Return the [X, Y] coordinate for the center point of the cell that contains the specified text.  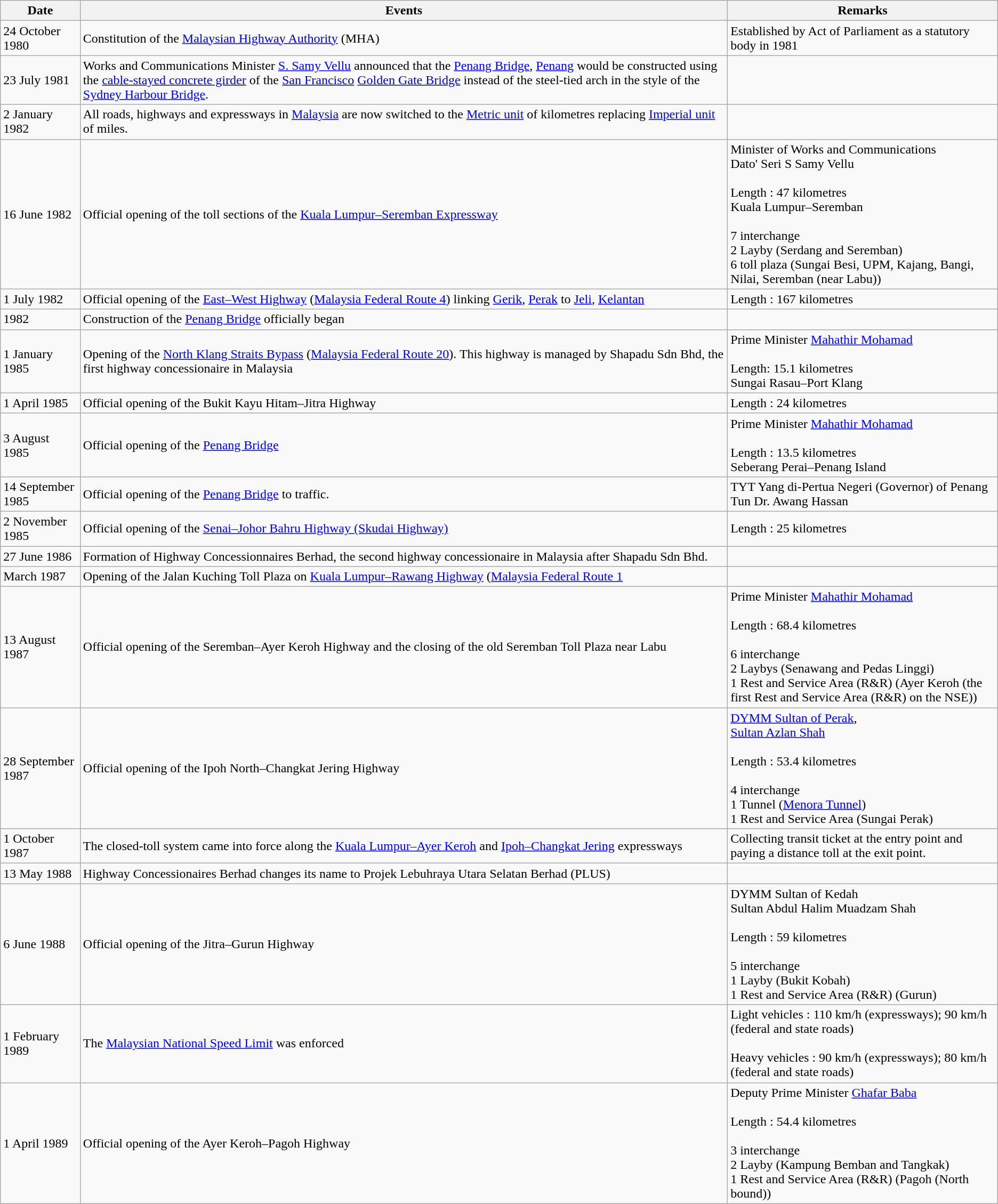
Length : 24 kilometres [863, 403]
13 May 1988 [41, 874]
TYT Yang di-Pertua Negeri (Governor) of PenangTun Dr. Awang Hassan [863, 494]
Official opening of the Bukit Kayu Hitam–Jitra Highway [404, 403]
2 January 1982 [41, 122]
1 October 1987 [41, 846]
Opening of the Jalan Kuching Toll Plaza on Kuala Lumpur–Rawang Highway (Malaysia Federal Route 1 [404, 577]
Formation of Highway Concessionnaires Berhad, the second highway concessionaire in Malaysia after Shapadu Sdn Bhd. [404, 556]
Established by Act of Parliament as a statutory body in 1981 [863, 38]
Length : 25 kilometres [863, 529]
Collecting transit ticket at the entry point and paying a distance toll at the exit point. [863, 846]
2 November 1985 [41, 529]
23 July 1981 [41, 80]
24 October 1980 [41, 38]
13 August 1987 [41, 647]
Official opening of the Penang Bridge to traffic. [404, 494]
6 June 1988 [41, 944]
All roads, highways and expressways in Malaysia are now switched to the Metric unit of kilometres replacing Imperial unit of miles. [404, 122]
The Malaysian National Speed Limit was enforced [404, 1044]
Remarks [863, 11]
Official opening of the Jitra–Gurun Highway [404, 944]
Official opening of the Penang Bridge [404, 445]
Official opening of the Ipoh North–Changkat Jering Highway [404, 769]
Length : 167 kilometres [863, 299]
1 February 1989 [41, 1044]
Official opening of the East–West Highway (Malaysia Federal Route 4) linking Gerik, Perak to Jeli, Kelantan [404, 299]
16 June 1982 [41, 214]
Date [41, 11]
DYMM Sultan of Perak,Sultan Azlan ShahLength : 53.4 kilometres4 interchange1 Tunnel (Menora Tunnel)1 Rest and Service Area (Sungai Perak) [863, 769]
1 April 1985 [41, 403]
1 April 1989 [41, 1143]
Official opening of the Seremban–Ayer Keroh Highway and the closing of the old Seremban Toll Plaza near Labu [404, 647]
3 August 1985 [41, 445]
14 September 1985 [41, 494]
Highway Concessionaires Berhad changes its name to Projek Lebuhraya Utara Selatan Berhad (PLUS) [404, 874]
The closed-toll system came into force along the Kuala Lumpur–Ayer Keroh and Ipoh–Changkat Jering expressways [404, 846]
Construction of the Penang Bridge officially began [404, 319]
Official opening of the toll sections of the Kuala Lumpur–Seremban Expressway [404, 214]
Official opening of the Ayer Keroh–Pagoh Highway [404, 1143]
Constitution of the Malaysian Highway Authority (MHA) [404, 38]
Prime Minister Mahathir MohamadLength: 15.1 kilometresSungai Rasau–Port Klang [863, 361]
DYMM Sultan of KedahSultan Abdul Halim Muadzam ShahLength : 59 kilometres5 interchange1 Layby (Bukit Kobah)1 Rest and Service Area (R&R) (Gurun) [863, 944]
Prime Minister Mahathir MohamadLength : 13.5 kilometresSeberang Perai–Penang Island [863, 445]
1982 [41, 319]
27 June 1986 [41, 556]
Events [404, 11]
1 July 1982 [41, 299]
28 September 1987 [41, 769]
1 January 1985 [41, 361]
March 1987 [41, 577]
Light vehicles : 110 km/h (expressways); 90 km/h (federal and state roads)Heavy vehicles : 90 km/h (expressways); 80 km/h (federal and state roads) [863, 1044]
Official opening of the Senai–Johor Bahru Highway (Skudai Highway) [404, 529]
